Output the [x, y] coordinate of the center of the cell containing the given text.  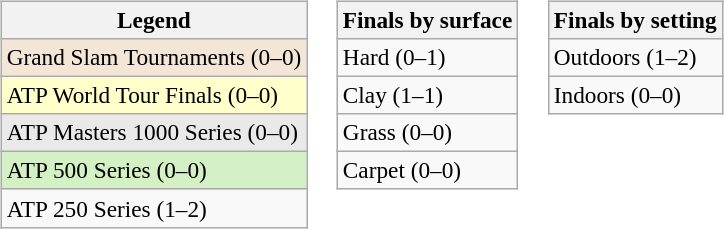
ATP 500 Series (0–0) [154, 171]
Grand Slam Tournaments (0–0) [154, 57]
Legend [154, 20]
Carpet (0–0) [427, 171]
ATP 250 Series (1–2) [154, 208]
Finals by setting [635, 20]
Indoors (0–0) [635, 95]
ATP Masters 1000 Series (0–0) [154, 133]
Grass (0–0) [427, 133]
Outdoors (1–2) [635, 57]
Clay (1–1) [427, 95]
Hard (0–1) [427, 57]
ATP World Tour Finals (0–0) [154, 95]
Finals by surface [427, 20]
